Return the [x, y] coordinate for the center point of the cell that contains the specified text.  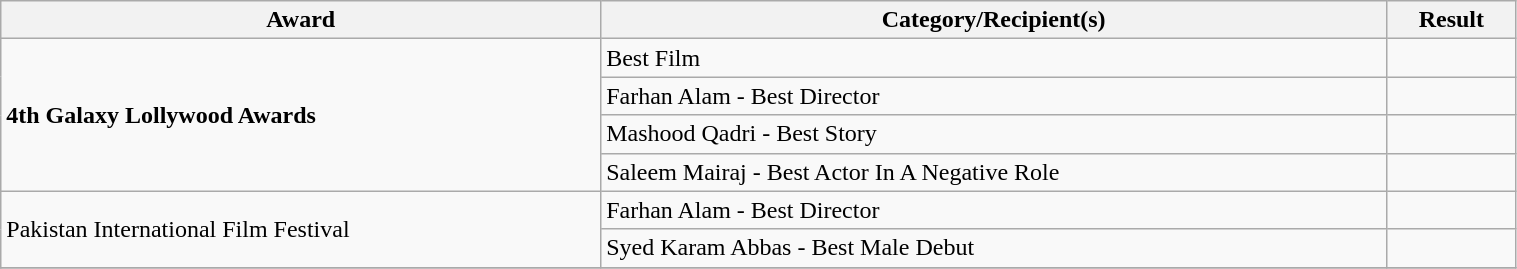
Mashood Qadri - Best Story [994, 134]
Saleem Mairaj - Best Actor In A Negative Role [994, 172]
4th Galaxy Lollywood Awards [301, 115]
Pakistan International Film Festival [301, 229]
Best Film [994, 58]
Result [1452, 20]
Award [301, 20]
Syed Karam Abbas - Best Male Debut [994, 248]
Category/Recipient(s) [994, 20]
